Output the [X, Y] coordinate of the center of the cell containing the given text.  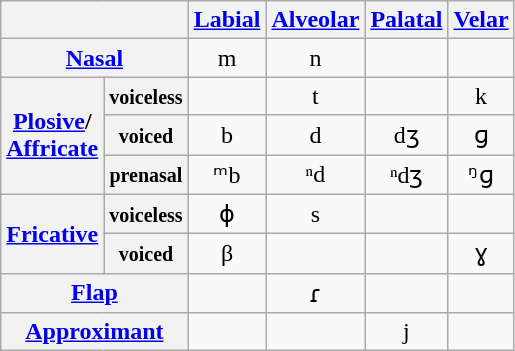
ɡ [481, 135]
m [227, 58]
β [227, 254]
ⁿd [316, 174]
Nasal [94, 58]
ⁿdʒ [406, 174]
ɣ [481, 254]
n [316, 58]
dʒ [406, 135]
Plosive/Affricate [52, 136]
s [316, 214]
Velar [481, 20]
Palatal [406, 20]
t [316, 96]
ᵐb [227, 174]
prenasal [146, 174]
Alveolar [316, 20]
ɸ [227, 214]
ᵑɡ [481, 174]
j [406, 332]
k [481, 96]
d [316, 135]
Approximant [94, 332]
Labial [227, 20]
Flap [94, 293]
b [227, 135]
ɾ [316, 293]
Fricative [52, 234]
